Scan for the cell matching the given text and deliver its [X, Y] coordinate at center. 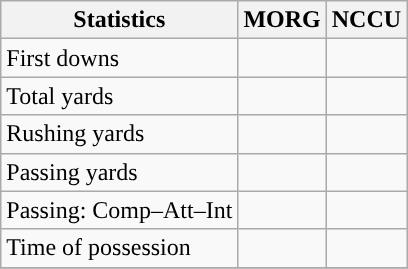
Passing yards [120, 172]
Time of possession [120, 248]
Passing: Comp–Att–Int [120, 210]
Statistics [120, 20]
Rushing yards [120, 134]
MORG [282, 20]
NCCU [366, 20]
Total yards [120, 96]
First downs [120, 58]
